Return [x, y] of the center of cell containing provided text 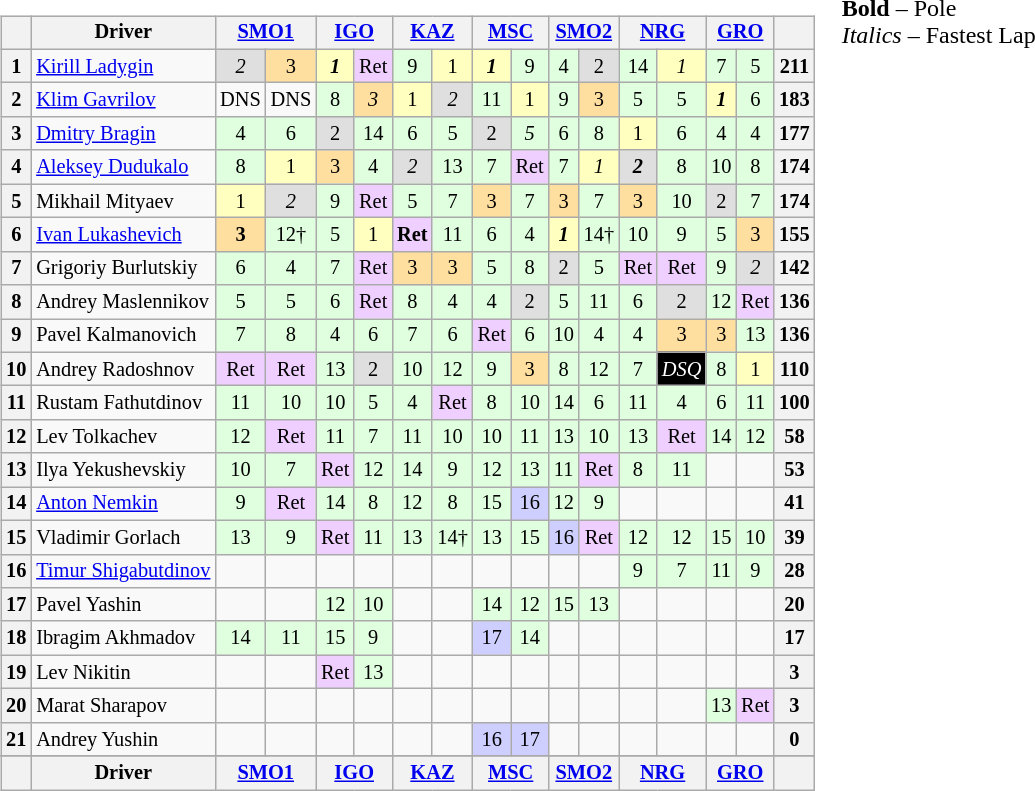
Timur Shigabutdinov [123, 571]
Anton Nemkin [123, 504]
53 [794, 470]
Vladimir Gorlach [123, 537]
Ivan Lukashevich [123, 235]
211 [794, 66]
18 [16, 638]
Grigoriy Burlutskiy [123, 268]
28 [794, 571]
142 [794, 268]
Lev Nikitin [123, 672]
177 [794, 134]
100 [794, 403]
Ilya Yekushevskiy [123, 470]
19 [16, 672]
Lev Tolkachev [123, 437]
12† [291, 235]
Andrey Maslennikov [123, 302]
41 [794, 504]
110 [794, 369]
58 [794, 437]
Andrey Yushin [123, 739]
39 [794, 537]
Mikhail Mityaev [123, 201]
DSQ [682, 369]
Andrey Radoshnov [123, 369]
Rustam Fathutdinov [123, 403]
183 [794, 100]
21 [16, 739]
Pavel Yashin [123, 605]
Dmitry Bragin [123, 134]
0 [794, 739]
Pavel Kalmanovich [123, 336]
Ibragim Akhmadov [123, 638]
Marat Sharapov [123, 706]
Klim Gavrilov [123, 100]
Aleksey Dudukalo [123, 167]
Kirill Ladygin [123, 66]
155 [794, 235]
